For the text-containing cell, return its midpoint in (x, y) coordinate format. 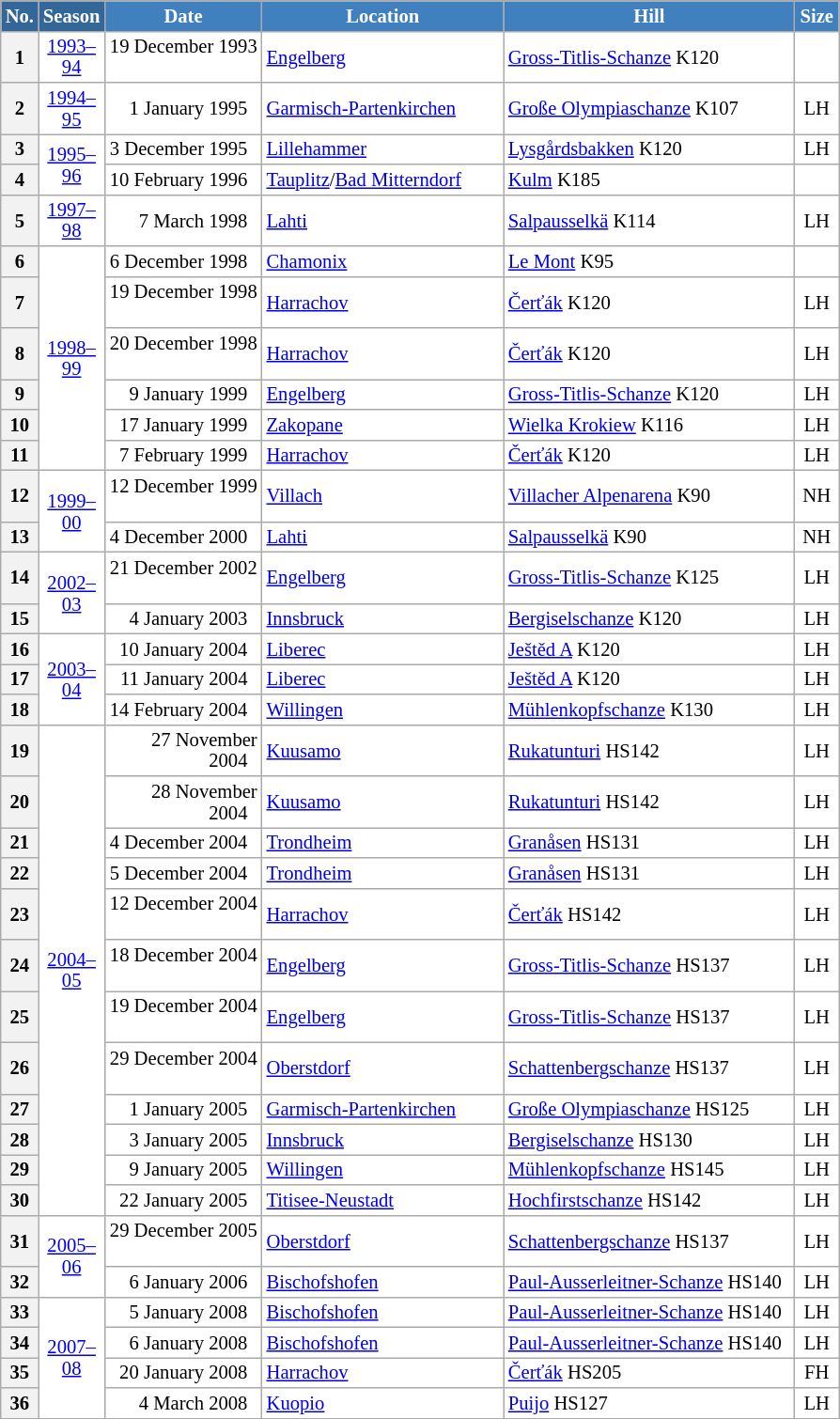
14 (20, 577)
3 (20, 148)
28 (20, 1139)
Titisee-Neustadt (383, 1199)
23 (20, 913)
Salpausselkä K114 (649, 220)
2004–05 (71, 970)
19 December 2004 (182, 1017)
4 March 2008 (182, 1402)
17 January 1999 (182, 425)
9 January 1999 (182, 394)
Lysgårdsbakken K120 (649, 148)
16 (20, 648)
7 (20, 303)
Size (817, 15)
4 (20, 179)
29 December 2004 (182, 1068)
29 December 2005 (182, 1240)
18 December 2004 (182, 966)
31 (20, 1240)
29 (20, 1169)
2002–03 (71, 592)
9 (20, 394)
1 January 2005 (182, 1109)
5 December 2004 (182, 872)
6 (20, 261)
No. (20, 15)
Location (383, 15)
1994–95 (71, 109)
1999–00 (71, 511)
Bergiselschanze K120 (649, 618)
34 (20, 1342)
30 (20, 1199)
1998–99 (71, 358)
2007–08 (71, 1357)
12 December 1999 (182, 496)
Große Olympiaschanze K107 (649, 109)
2005–06 (71, 1255)
14 February 2004 (182, 709)
13 (20, 537)
3 January 2005 (182, 1139)
1995–96 (71, 164)
Kuopio (383, 1402)
19 December 1993 (182, 56)
20 January 2008 (182, 1372)
10 (20, 425)
6 December 1998 (182, 261)
Villach (383, 496)
11 (20, 455)
Season (71, 15)
35 (20, 1372)
7 March 1998 (182, 220)
Hill (649, 15)
22 January 2005 (182, 1199)
Große Olympiaschanze HS125 (649, 1109)
Wielka Krokiew K116 (649, 425)
1997–98 (71, 220)
4 January 2003 (182, 618)
Lillehammer (383, 148)
Mühlenkopfschanze K130 (649, 709)
6 January 2008 (182, 1342)
27 November 2004 (182, 750)
33 (20, 1312)
24 (20, 966)
32 (20, 1282)
10 January 2004 (182, 648)
12 December 2004 (182, 913)
8 (20, 353)
Date (182, 15)
4 December 2004 (182, 842)
Tauplitz/Bad Mitterndorf (383, 179)
5 January 2008 (182, 1312)
1 January 1995 (182, 109)
26 (20, 1068)
21 December 2002 (182, 577)
9 January 2005 (182, 1169)
2 (20, 109)
1993–94 (71, 56)
Zakopane (383, 425)
Villacher Alpenarena K90 (649, 496)
15 (20, 618)
Kulm K185 (649, 179)
19 December 1998 (182, 303)
1 (20, 56)
Gross-Titlis-Schanze K125 (649, 577)
7 February 1999 (182, 455)
4 December 2000 (182, 537)
25 (20, 1017)
Hochfirstschanze HS142 (649, 1199)
Bergiselschanze HS130 (649, 1139)
Puijo HS127 (649, 1402)
Čerťák HS205 (649, 1372)
5 (20, 220)
6 January 2006 (182, 1282)
20 (20, 803)
17 (20, 678)
3 December 1995 (182, 148)
28 November 2004 (182, 803)
Salpausselkä K90 (649, 537)
2003–04 (71, 678)
Mühlenkopfschanze HS145 (649, 1169)
22 (20, 872)
21 (20, 842)
20 December 1998 (182, 353)
FH (817, 1372)
Chamonix (383, 261)
12 (20, 496)
11 January 2004 (182, 678)
36 (20, 1402)
19 (20, 750)
Čerťák HS142 (649, 913)
27 (20, 1109)
Le Mont K95 (649, 261)
18 (20, 709)
10 February 1996 (182, 179)
